Determine the [X, Y] coordinate at the center of the cell enclosing the given text.  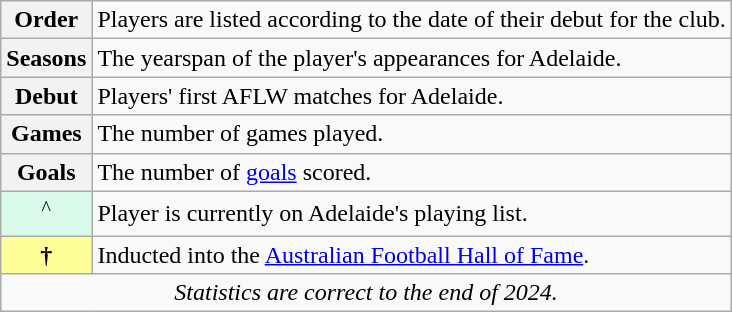
Inducted into the Australian Football Hall of Fame. [412, 255]
Order [46, 20]
Games [46, 134]
The yearspan of the player's appearances for Adelaide. [412, 58]
Player is currently on Adelaide's playing list. [412, 214]
† [46, 255]
Goals [46, 172]
^ [46, 214]
Debut [46, 96]
Statistics are correct to the end of 2024. [366, 293]
The number of goals scored. [412, 172]
The number of games played. [412, 134]
Seasons [46, 58]
Players are listed according to the date of their debut for the club. [412, 20]
Players' first AFLW matches for Adelaide. [412, 96]
